Return the (X, Y) coordinate for the center point of the cell that contains the specified text.  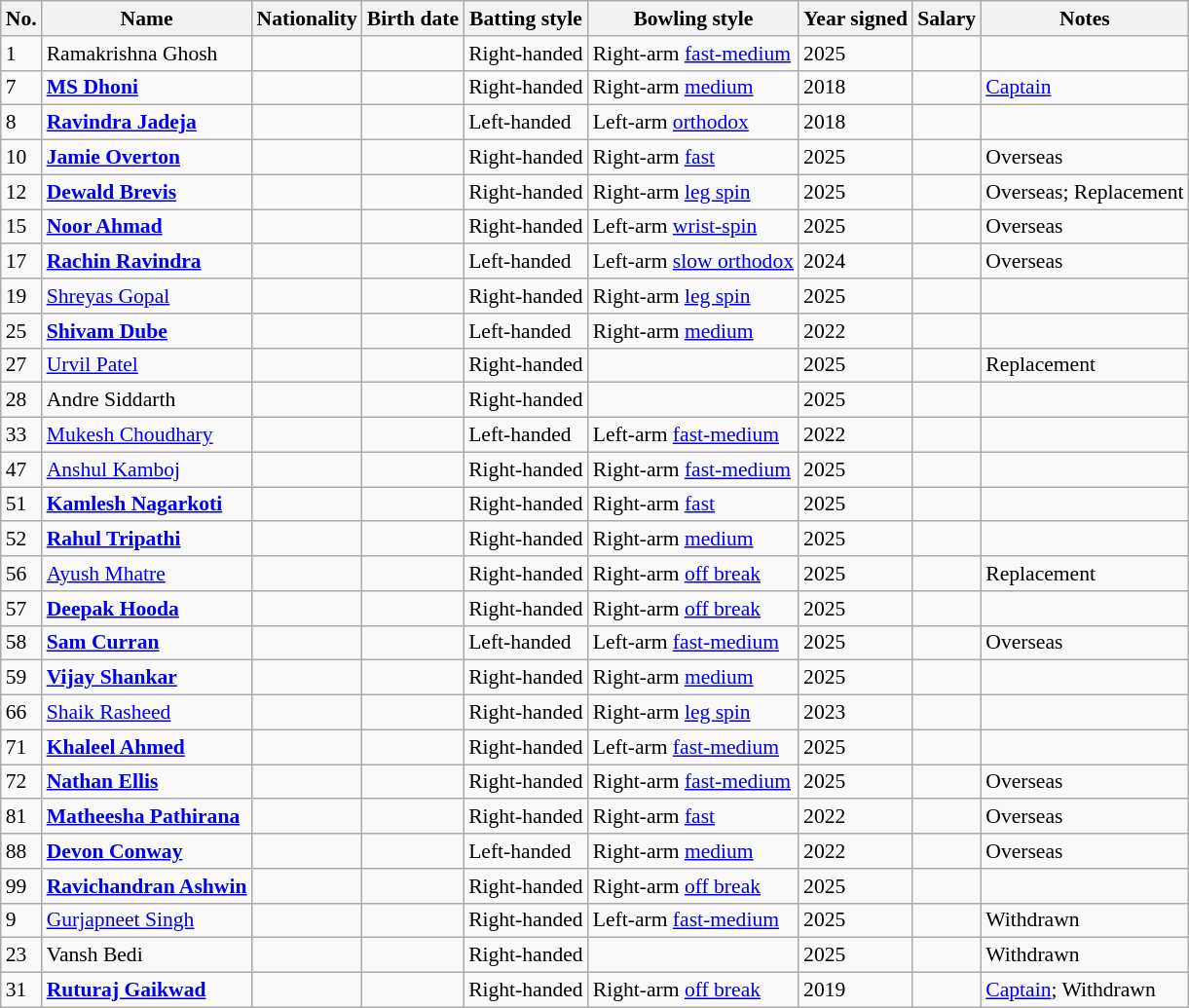
8 (21, 123)
Gurjapneet Singh (147, 920)
Shaik Rasheed (147, 713)
Overseas; Replacement (1085, 192)
Vijay Shankar (147, 678)
Devon Conway (147, 851)
33 (21, 435)
Captain; Withdrawn (1085, 990)
No. (21, 19)
MS Dhoni (147, 88)
81 (21, 817)
17 (21, 262)
Khaleel Ahmed (147, 747)
Dewald Brevis (147, 192)
1 (21, 54)
Left-arm orthodox (693, 123)
Ramakrishna Ghosh (147, 54)
Rachin Ravindra (147, 262)
Left-arm wrist-spin (693, 227)
Year signed (855, 19)
Name (147, 19)
2024 (855, 262)
Notes (1085, 19)
7 (21, 88)
23 (21, 955)
Nathan Ellis (147, 782)
Vansh Bedi (147, 955)
Noor Ahmad (147, 227)
Shivam Dube (147, 331)
Batting style (526, 19)
Salary (947, 19)
Captain (1085, 88)
Urvil Patel (147, 365)
Kamlesh Nagarkoti (147, 504)
19 (21, 296)
Deepak Hooda (147, 609)
10 (21, 158)
Left-arm slow orthodox (693, 262)
Nationality (308, 19)
59 (21, 678)
Jamie Overton (147, 158)
Ruturaj Gaikwad (147, 990)
12 (21, 192)
9 (21, 920)
Ravichandran Ashwin (147, 886)
58 (21, 643)
Shreyas Gopal (147, 296)
71 (21, 747)
Ravindra Jadeja (147, 123)
Birth date (413, 19)
27 (21, 365)
Mukesh Choudhary (147, 435)
Sam Curran (147, 643)
88 (21, 851)
57 (21, 609)
Rahul Tripathi (147, 540)
52 (21, 540)
28 (21, 400)
Ayush Mhatre (147, 574)
2019 (855, 990)
25 (21, 331)
Matheesha Pathirana (147, 817)
Anshul Kamboj (147, 469)
31 (21, 990)
15 (21, 227)
56 (21, 574)
51 (21, 504)
47 (21, 469)
99 (21, 886)
Andre Siddarth (147, 400)
2023 (855, 713)
72 (21, 782)
Bowling style (693, 19)
66 (21, 713)
